Find where the given text appears and provide that cell's center as (x, y) coordinate. 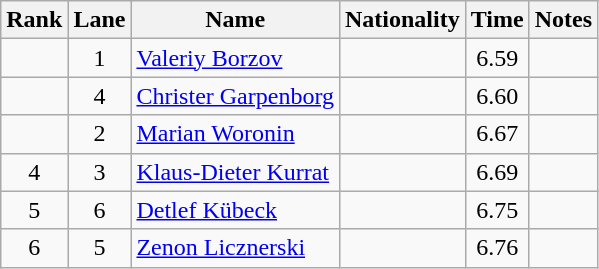
Time (497, 20)
6.60 (497, 96)
3 (100, 172)
6.59 (497, 58)
Valeriy Borzov (236, 58)
6.76 (497, 248)
6.69 (497, 172)
6.67 (497, 134)
Klaus-Dieter Kurrat (236, 172)
Nationality (402, 20)
Rank (34, 20)
Detlef Kübeck (236, 210)
Notes (563, 20)
Zenon Licznerski (236, 248)
Christer Garpenborg (236, 96)
Lane (100, 20)
Name (236, 20)
1 (100, 58)
6.75 (497, 210)
2 (100, 134)
Marian Woronin (236, 134)
